Locate the cell with the specified text and output its (x, y) center coordinate. 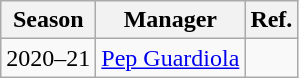
Season (48, 20)
Manager (170, 20)
Pep Guardiola (170, 58)
2020–21 (48, 58)
Ref. (272, 20)
